From the cell containing the given text, extract its center point as [X, Y] coordinate. 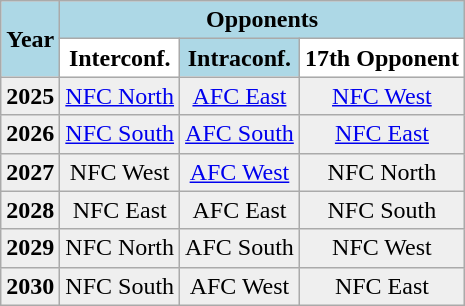
Year [30, 39]
2027 [30, 172]
2025 [30, 96]
Intraconf. [240, 58]
2028 [30, 210]
2026 [30, 134]
2029 [30, 248]
17th Opponent [382, 58]
Interconf. [120, 58]
2030 [30, 286]
Opponents [262, 20]
